Determine the (x, y) coordinate at the center of the cell enclosing the given text.  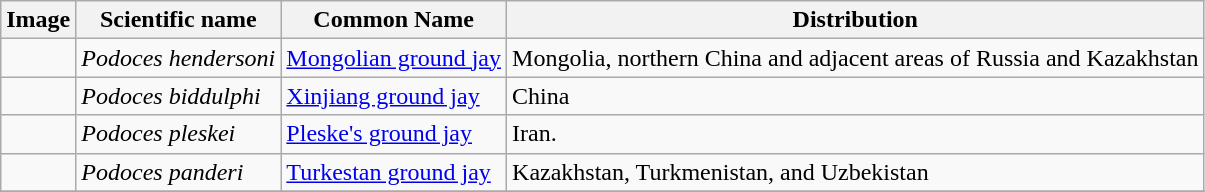
Podoces biddulphi (178, 96)
Iran. (856, 134)
Podoces pleskei (178, 134)
Image (38, 20)
Pleske's ground jay (394, 134)
Scientific name (178, 20)
Common Name (394, 20)
Podoces panderi (178, 172)
Podoces hendersoni (178, 58)
China (856, 96)
Kazakhstan, Turkmenistan, and Uzbekistan (856, 172)
Mongolia, northern China and adjacent areas of Russia and Kazakhstan (856, 58)
Mongolian ground jay (394, 58)
Distribution (856, 20)
Xinjiang ground jay (394, 96)
Turkestan ground jay (394, 172)
